Extract the (x, y) coordinate from the center of the cell holding the provided text.  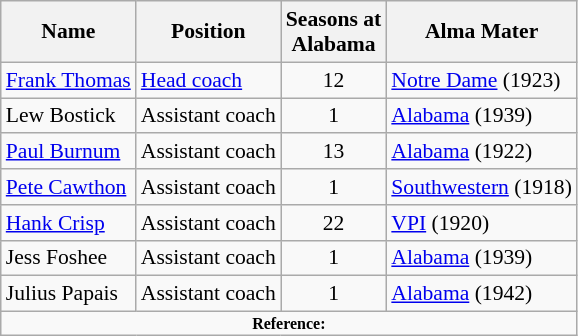
Alabama (1922) (482, 152)
Paul Burnum (68, 152)
Reference: (289, 324)
Name (68, 32)
Position (208, 32)
22 (334, 223)
Lew Bostick (68, 116)
Pete Cawthon (68, 187)
13 (334, 152)
Hank Crisp (68, 223)
Head coach (208, 80)
Alabama (1942) (482, 294)
Notre Dame (1923) (482, 80)
12 (334, 80)
Southwestern (1918) (482, 187)
Jess Foshee (68, 258)
Frank Thomas (68, 80)
Julius Papais (68, 294)
Alma Mater (482, 32)
Seasons atAlabama (334, 32)
VPI (1920) (482, 223)
